Pinpoint the cell where the given text exists, returning its (x, y) midpoint coordinate. 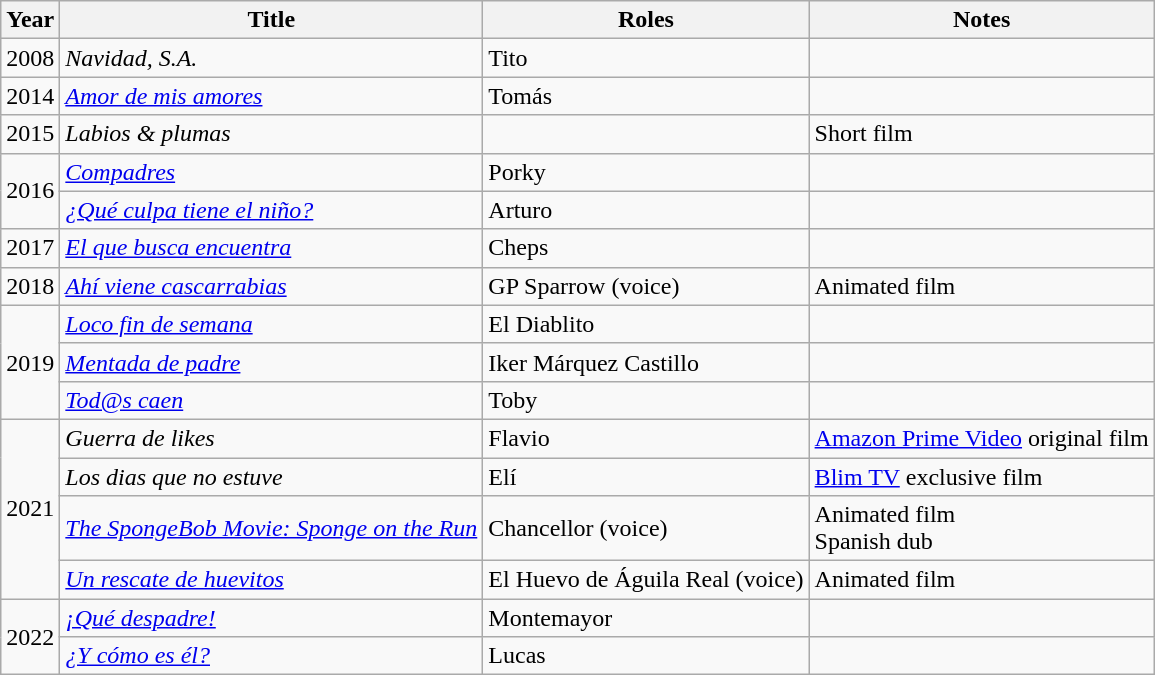
¿Y cómo es él? (272, 656)
The SpongeBob Movie: Sponge on the Run (272, 528)
2022 (30, 637)
2015 (30, 134)
Cheps (646, 248)
Title (272, 20)
Elí (646, 477)
Blim TV exclusive film (982, 477)
El Huevo de Águila Real (voice) (646, 580)
2019 (30, 362)
Roles (646, 20)
2018 (30, 286)
Labios & plumas (272, 134)
¡Qué despadre! (272, 618)
Animated filmSpanish dub (982, 528)
2017 (30, 248)
2008 (30, 58)
Chancellor (voice) (646, 528)
Lucas (646, 656)
Guerra de likes (272, 438)
2021 (30, 508)
Navidad, S.A. (272, 58)
Amazon Prime Video original film (982, 438)
Tito (646, 58)
Amor de mis amores (272, 96)
Porky (646, 172)
Toby (646, 400)
Iker Márquez Castillo (646, 362)
Tomás (646, 96)
Los dias que no estuve (272, 477)
Notes (982, 20)
Montemayor (646, 618)
Year (30, 20)
GP Sparrow (voice) (646, 286)
Un rescate de huevitos (272, 580)
Tod@s caen (272, 400)
Flavio (646, 438)
Short film (982, 134)
Compadres (272, 172)
Mentada de padre (272, 362)
Loco fin de semana (272, 324)
El Diablito (646, 324)
¿Qué culpa tiene el niño? (272, 210)
El que busca encuentra (272, 248)
Arturo (646, 210)
2014 (30, 96)
Ahí viene cascarrabias (272, 286)
2016 (30, 191)
